Return [x, y] of the center of cell containing provided text 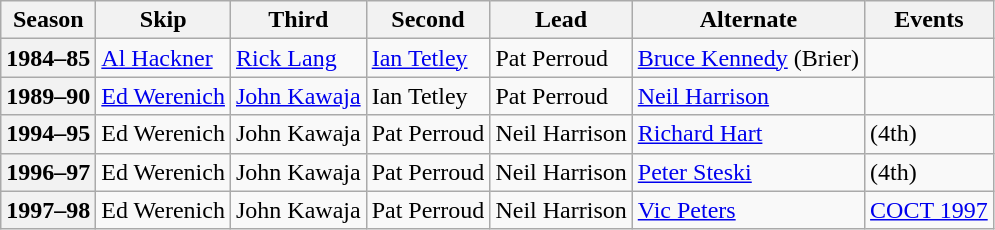
Events [930, 20]
Vic Peters [748, 210]
Season [48, 20]
Skip [164, 20]
1989–90 [48, 96]
COCT 1997 [930, 210]
Peter Steski [748, 172]
Richard Hart [748, 134]
Bruce Kennedy (Brier) [748, 58]
1996–97 [48, 172]
Lead [561, 20]
Second [428, 20]
Third [298, 20]
Alternate [748, 20]
Rick Lang [298, 58]
Al Hackner [164, 58]
1984–85 [48, 58]
1994–95 [48, 134]
1997–98 [48, 210]
